From the cell containing the given text, extract its center point as [X, Y] coordinate. 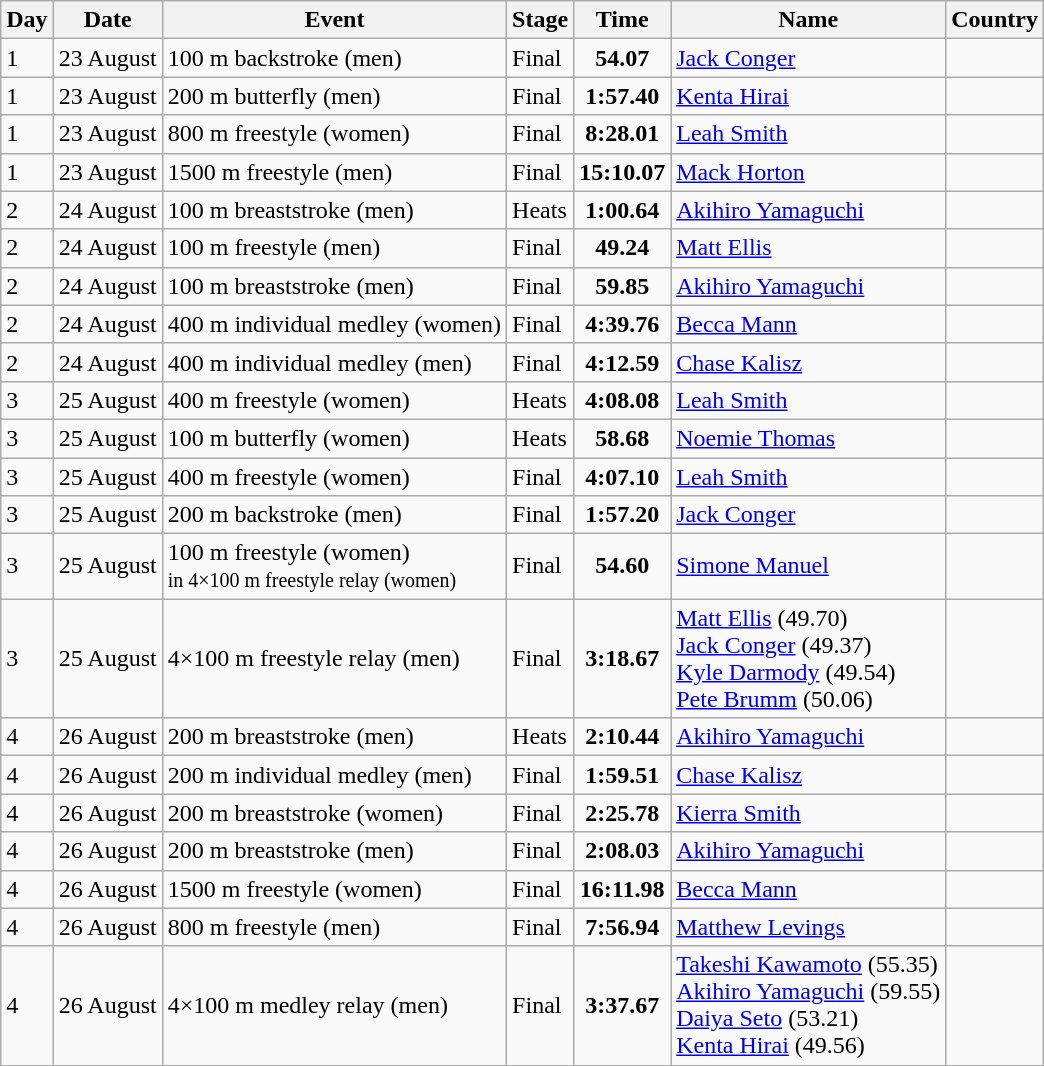
1:59.51 [622, 775]
4:39.76 [622, 324]
200 m butterfly (men) [334, 96]
2:08.03 [622, 851]
Kenta Hirai [808, 96]
Takeshi Kawamoto (55.35)Akihiro Yamaguchi (59.55)Daiya Seto (53.21)Kenta Hirai (49.56) [808, 1006]
Matt Ellis [808, 248]
100 m backstroke (men) [334, 58]
800 m freestyle (women) [334, 134]
400 m individual medley (women) [334, 324]
7:56.94 [622, 927]
1:57.20 [622, 515]
200 m individual medley (men) [334, 775]
Date [108, 20]
3:18.67 [622, 658]
100 m freestyle (men) [334, 248]
100 m freestyle (women)in 4×100 m freestyle relay (women) [334, 566]
Mack Horton [808, 172]
200 m backstroke (men) [334, 515]
Time [622, 20]
49.24 [622, 248]
1:57.40 [622, 96]
1500 m freestyle (men) [334, 172]
4×100 m freestyle relay (men) [334, 658]
400 m individual medley (men) [334, 362]
2:25.78 [622, 813]
Stage [540, 20]
4:08.08 [622, 400]
16:11.98 [622, 889]
4:12.59 [622, 362]
54.07 [622, 58]
Name [808, 20]
Event [334, 20]
15:10.07 [622, 172]
Noemie Thomas [808, 438]
2:10.44 [622, 737]
Day [27, 20]
Matt Ellis (49.70)Jack Conger (49.37)Kyle Darmody (49.54)Pete Brumm (50.06) [808, 658]
1500 m freestyle (women) [334, 889]
200 m breaststroke (women) [334, 813]
Kierra Smith [808, 813]
54.60 [622, 566]
Matthew Levings [808, 927]
1:00.64 [622, 210]
4:07.10 [622, 477]
100 m butterfly (women) [334, 438]
59.85 [622, 286]
Country [995, 20]
Simone Manuel [808, 566]
3:37.67 [622, 1006]
4×100 m medley relay (men) [334, 1006]
8:28.01 [622, 134]
58.68 [622, 438]
800 m freestyle (men) [334, 927]
